Provide the [x, y] coordinate of the cell's center where the given text is located.  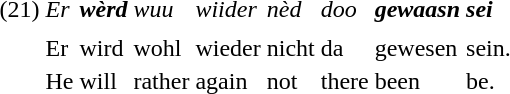
gewesen [417, 48]
Er [60, 48]
wohl [162, 48]
da [344, 48]
wird [104, 48]
nicht [290, 48]
wieder [228, 48]
